Find where the given text appears and provide that cell's center as [X, Y] coordinate. 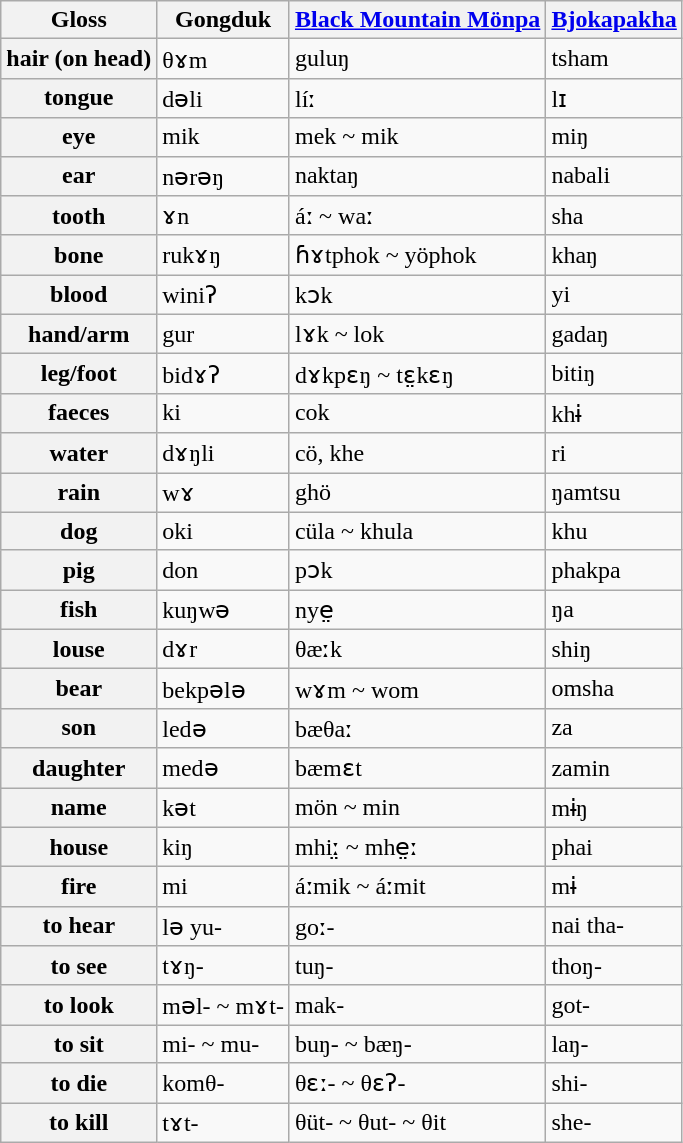
tooth [79, 216]
θɤm [224, 59]
ri [614, 453]
ghö [417, 492]
áːmik ~ áːmit [417, 887]
yi [614, 295]
to see [79, 966]
lɤk ~ lok [417, 334]
leg/foot [79, 374]
dɤŋli [224, 453]
mi- ~ mu- [224, 1044]
tɤt- [224, 1122]
kɔk [417, 295]
daughter [79, 768]
wɤm ~ wom [417, 689]
lə yu- [224, 926]
gur [224, 334]
áː ~ waː [417, 216]
mön ~ min [417, 808]
mhiː̤ ~ mhe̤ː [417, 847]
nai tha- [614, 926]
ki [224, 413]
Black Mountain Mönpa [417, 20]
phai [614, 847]
eye [79, 137]
dɤkpɛŋ ~ tɛ̤kɛŋ [417, 374]
shiŋ [614, 649]
thoŋ- [614, 966]
bone [79, 255]
to sit [79, 1044]
phakpa [614, 570]
kuŋwə [224, 610]
Bjokapakha [614, 20]
bidɤʔ [224, 374]
to look [79, 1005]
bæmɛt [417, 768]
líː [417, 98]
dog [79, 531]
ɦɤtphok ~ yöphok [417, 255]
hair (on head) [79, 59]
cö, khe [417, 453]
sha [614, 216]
mi [224, 887]
ŋamtsu [614, 492]
wɤ [224, 492]
tuŋ- [417, 966]
buŋ- ~ bæŋ- [417, 1044]
mak- [417, 1005]
pig [79, 570]
son [79, 728]
komθ- [224, 1083]
rain [79, 492]
θüt- ~ θut- ~ θit [417, 1122]
cüla ~ khula [417, 531]
lɪ [614, 98]
zamin [614, 768]
gadaŋ [614, 334]
laŋ- [614, 1044]
winiʔ [224, 295]
tɤŋ- [224, 966]
ɤn [224, 216]
fire [79, 887]
kət [224, 808]
ledə [224, 728]
θæːk [417, 649]
blood [79, 295]
house [79, 847]
mik [224, 137]
don [224, 570]
omsha [614, 689]
Gloss [79, 20]
θɛː- ~ θɛʔ- [417, 1083]
medə [224, 768]
pɔk [417, 570]
she- [614, 1122]
cok [417, 413]
louse [79, 649]
bæθaː [417, 728]
nərəŋ [224, 176]
faeces [79, 413]
məl- ~ mɤt- [224, 1005]
bear [79, 689]
to die [79, 1083]
got- [614, 1005]
mɨŋ [614, 808]
khaŋ [614, 255]
za [614, 728]
naktaŋ [417, 176]
khu [614, 531]
guluŋ [417, 59]
name [79, 808]
Gongduk [224, 20]
dəli [224, 98]
kiŋ [224, 847]
ear [79, 176]
shi- [614, 1083]
bekpələ [224, 689]
fish [79, 610]
goː- [417, 926]
ŋa [614, 610]
rukɤŋ [224, 255]
tsham [614, 59]
bitiŋ [614, 374]
mek ~ mik [417, 137]
hand/arm [79, 334]
tongue [79, 98]
nye̤ [417, 610]
water [79, 453]
dɤr [224, 649]
oki [224, 531]
nabali [614, 176]
to kill [79, 1122]
khɨ [614, 413]
mɨ [614, 887]
to hear [79, 926]
miŋ [614, 137]
